Extract the (X, Y) coordinate from the center of the cell holding the provided text.  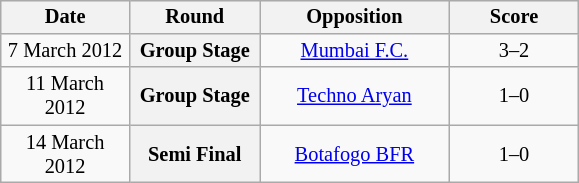
7 March 2012 (65, 51)
Botafogo BFR (355, 154)
11 March 2012 (65, 96)
14 March 2012 (65, 154)
Date (65, 17)
Semi Final (195, 154)
3–2 (514, 51)
Opposition (355, 17)
Score (514, 17)
Round (195, 17)
Mumbai F.C. (355, 51)
Techno Aryan (355, 96)
